Determine the [X, Y] coordinate at the center of the cell enclosing the given text.  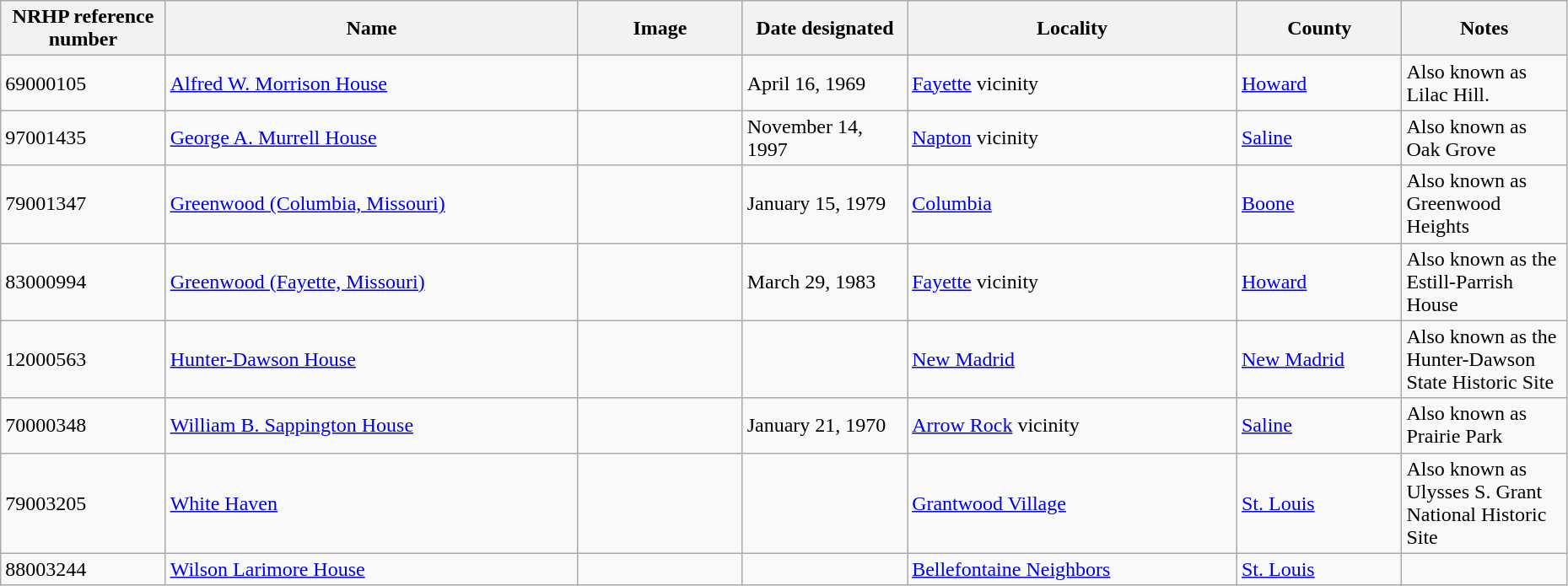
Image [660, 29]
County [1319, 29]
88003244 [83, 569]
Date designated [825, 29]
Also known as Greenwood Heights [1484, 204]
Also known as the Estill-Parrish House [1484, 282]
Columbia [1073, 204]
Also known as Ulysses S. Grant National Historic Site [1484, 503]
Grantwood Village [1073, 503]
Also known as Prairie Park [1484, 425]
Napton vicinity [1073, 138]
83000994 [83, 282]
Also known as Lilac Hill. [1484, 83]
White Haven [371, 503]
79003205 [83, 503]
November 14, 1997 [825, 138]
Hunter-Dawson House [371, 359]
Boone [1319, 204]
George A. Murrell House [371, 138]
January 15, 1979 [825, 204]
March 29, 1983 [825, 282]
Bellefontaine Neighbors [1073, 569]
Greenwood (Columbia, Missouri) [371, 204]
69000105 [83, 83]
70000348 [83, 425]
79001347 [83, 204]
Notes [1484, 29]
Wilson Larimore House [371, 569]
Arrow Rock vicinity [1073, 425]
Also known as the Hunter-Dawson State Historic Site [1484, 359]
Also known as Oak Grove [1484, 138]
97001435 [83, 138]
12000563 [83, 359]
Name [371, 29]
April 16, 1969 [825, 83]
Greenwood (Fayette, Missouri) [371, 282]
Locality [1073, 29]
William B. Sappington House [371, 425]
NRHP reference number [83, 29]
Alfred W. Morrison House [371, 83]
January 21, 1970 [825, 425]
